Return [x, y] of the center of cell containing provided text 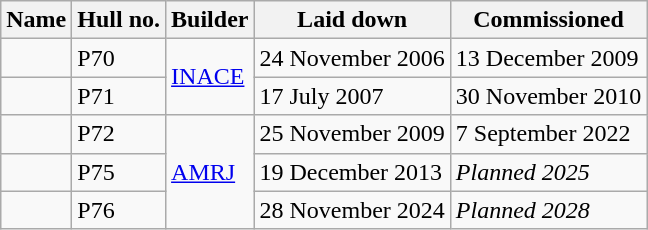
P75 [119, 172]
28 November 2024 [352, 210]
P71 [119, 96]
Hull no. [119, 20]
P72 [119, 134]
24 November 2006 [352, 58]
13 December 2009 [548, 58]
Builder [210, 20]
Name [36, 20]
P76 [119, 210]
Laid down [352, 20]
17 July 2007 [352, 96]
P70 [119, 58]
Planned 2028 [548, 210]
30 November 2010 [548, 96]
AMRJ [210, 172]
7 September 2022 [548, 134]
Planned 2025 [548, 172]
Commissioned [548, 20]
INACE [210, 77]
25 November 2009 [352, 134]
19 December 2013 [352, 172]
